Search for the cell housing the specified text and yield its (X, Y) center coordinate. 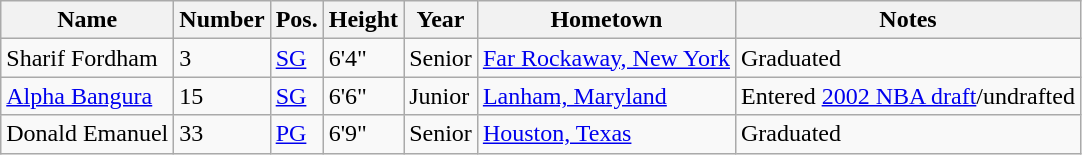
Alpha Bangura (88, 96)
Pos. (296, 20)
3 (222, 58)
PG (296, 134)
Lanham, Maryland (606, 96)
Notes (908, 20)
Entered 2002 NBA draft/undrafted (908, 96)
Number (222, 20)
6'4" (363, 58)
6'6" (363, 96)
33 (222, 134)
Houston, Texas (606, 134)
Year (441, 20)
15 (222, 96)
Far Rockaway, New York (606, 58)
6'9" (363, 134)
Junior (441, 96)
Height (363, 20)
Hometown (606, 20)
Sharif Fordham (88, 58)
Donald Emanuel (88, 134)
Name (88, 20)
